Find where the given text appears and provide that cell's center as [x, y] coordinate. 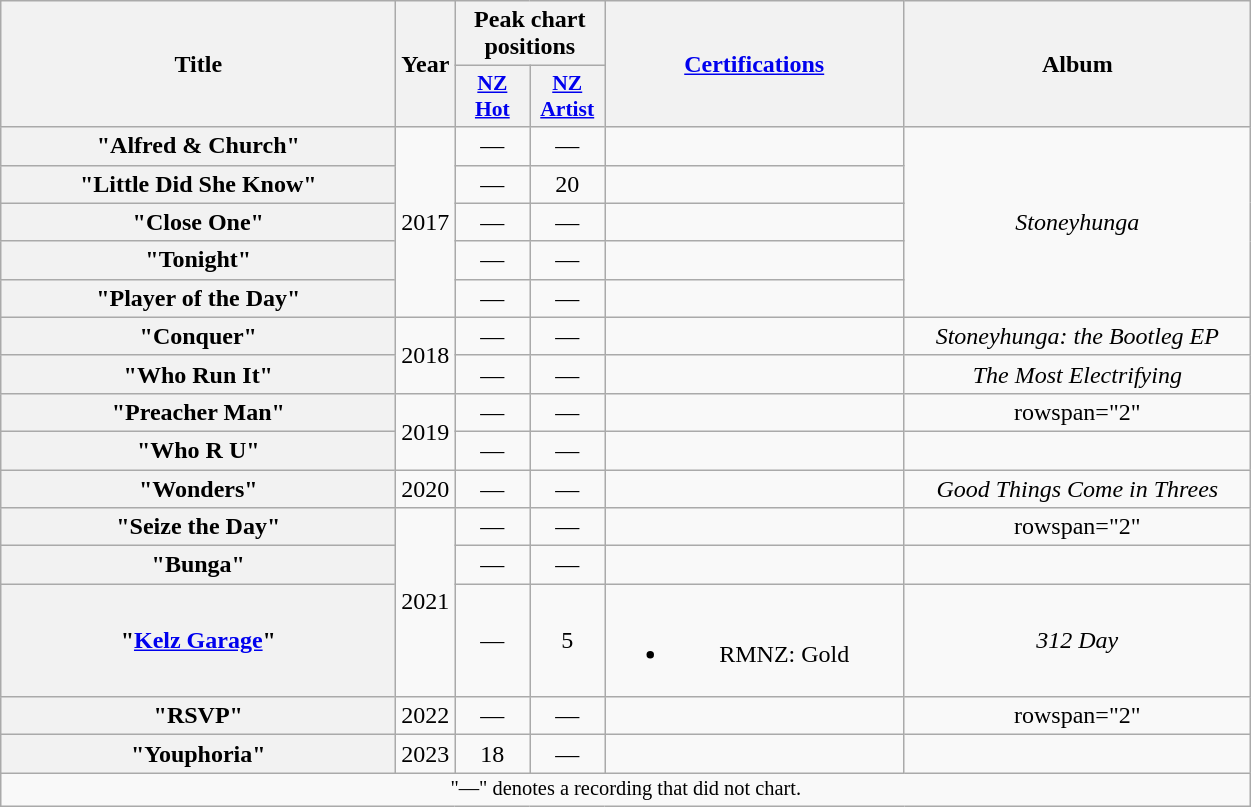
"Tonight" [198, 260]
20 [568, 184]
"Bunga" [198, 565]
2021 [426, 602]
"Preacher Man" [198, 412]
"Little Did She Know" [198, 184]
The Most Electrifying [1078, 374]
18 [492, 754]
"Youphoria" [198, 754]
2020 [426, 489]
2019 [426, 431]
5 [568, 640]
Title [198, 64]
"Kelz Garage" [198, 640]
"—" denotes a recording that did not chart. [626, 790]
"Seize the Day" [198, 527]
Certifications [754, 64]
2017 [426, 222]
2022 [426, 716]
"Wonders" [198, 489]
Stoneyhunga: the Bootleg EP [1078, 336]
Album [1078, 64]
2023 [426, 754]
Good Things Come in Threes [1078, 489]
"Who Run It" [198, 374]
"Player of the Day" [198, 298]
"Close One" [198, 222]
2018 [426, 355]
NZHot [492, 96]
RMNZ: Gold [754, 640]
"RSVP" [198, 716]
Peak chart positions [530, 34]
"Conquer" [198, 336]
"Who R U" [198, 450]
Year [426, 64]
"Alfred & Church" [198, 146]
312 Day [1078, 640]
Stoneyhunga [1078, 222]
NZArtist [568, 96]
